Find where the given text appears and provide that cell's center as [X, Y] coordinate. 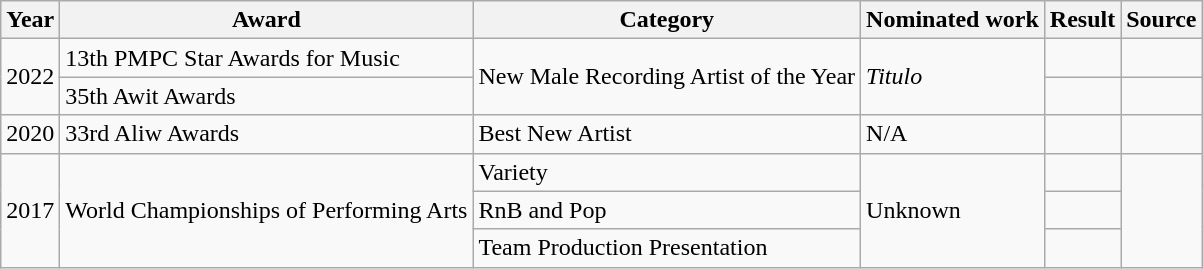
World Championships of Performing Arts [266, 210]
2017 [30, 210]
2022 [30, 77]
Best New Artist [667, 134]
Titulo [953, 77]
13th PMPC Star Awards for Music [266, 58]
Variety [667, 172]
N/A [953, 134]
Year [30, 20]
2020 [30, 134]
33rd Aliw Awards [266, 134]
Nominated work [953, 20]
RnB and Pop [667, 210]
Source [1162, 20]
Award [266, 20]
Unknown [953, 210]
35th Awit Awards [266, 96]
New Male Recording Artist of the Year [667, 77]
Team Production Presentation [667, 248]
Result [1082, 20]
Category [667, 20]
